Capture the cell that displays the provided text and extract its (X, Y) central coordinate. 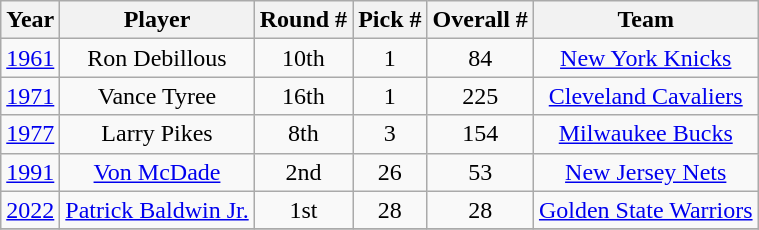
1st (303, 210)
8th (303, 134)
1961 (30, 58)
16th (303, 96)
Milwaukee Bucks (646, 134)
3 (390, 134)
Pick # (390, 20)
Patrick Baldwin Jr. (157, 210)
Golden State Warriors (646, 210)
New York Knicks (646, 58)
1991 (30, 172)
10th (303, 58)
Overall # (480, 20)
Ron Debillous (157, 58)
Year (30, 20)
2nd (303, 172)
Larry Pikes (157, 134)
2022 (30, 210)
Cleveland Cavaliers (646, 96)
1971 (30, 96)
225 (480, 96)
New Jersey Nets (646, 172)
Player (157, 20)
154 (480, 134)
26 (390, 172)
84 (480, 58)
Von McDade (157, 172)
1977 (30, 134)
Round # (303, 20)
Vance Tyree (157, 96)
Team (646, 20)
53 (480, 172)
